Return the (x, y) coordinate for the center point of the cell that contains the specified text.  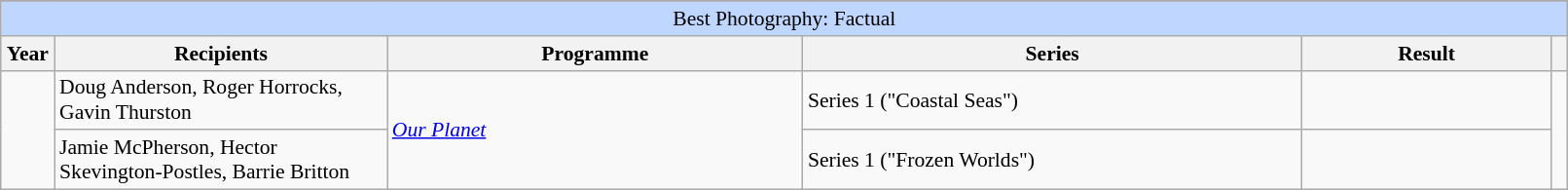
Doug Anderson, Roger Horrocks, Gavin Thurston (221, 99)
Best Photography: Factual (784, 19)
Series (1053, 54)
Result (1426, 54)
Recipients (221, 54)
Our Planet (596, 130)
Year (27, 54)
Series 1 ("Coastal Seas") (1053, 99)
Jamie McPherson, Hector Skevington-Postles, Barrie Britton (221, 160)
Series 1 ("Frozen Worlds") (1053, 160)
Programme (596, 54)
